Determine the (x, y) coordinate at the center of the cell enclosing the given text.  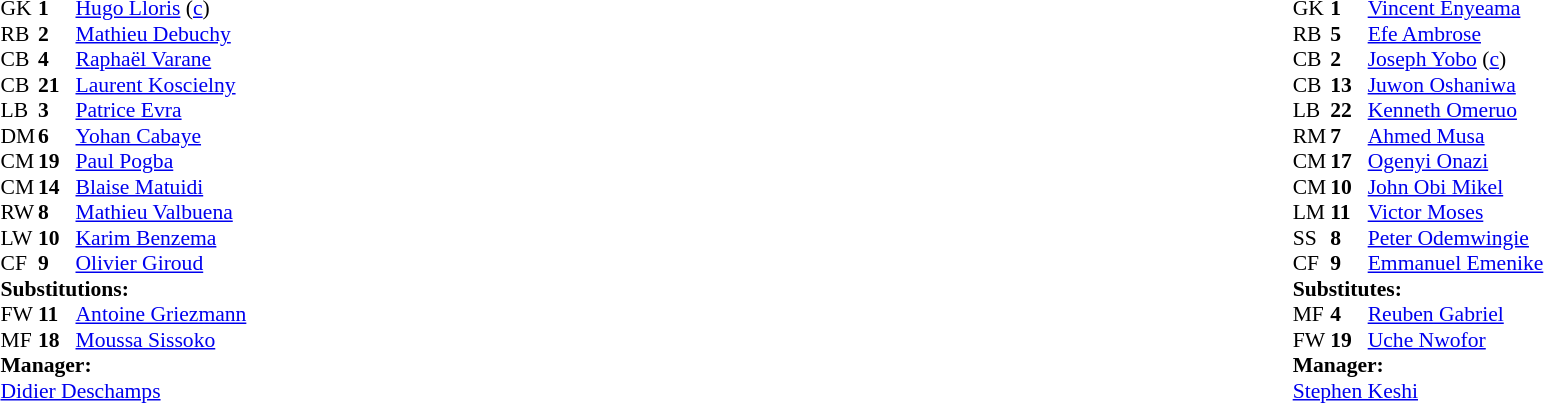
John Obi Mikel (1456, 187)
21 (57, 85)
14 (57, 187)
Substitutions: (123, 289)
Laurent Koscielny (162, 85)
13 (1349, 85)
18 (57, 340)
17 (1349, 161)
Juwon Oshaniwa (1456, 85)
Emmanuel Emenike (1456, 263)
Joseph Yobo (c) (1456, 59)
LW (19, 238)
Reuben Gabriel (1456, 315)
5 (1349, 34)
Kenneth Omeruo (1456, 111)
RM (1312, 136)
Olivier Giroud (162, 263)
LM (1312, 213)
Mathieu Debuchy (162, 34)
Raphaël Varane (162, 59)
DM (19, 136)
RW (19, 213)
Karim Benzema (162, 238)
Patrice Evra (162, 111)
Uche Nwofor (1456, 340)
Ahmed Musa (1456, 136)
Paul Pogba (162, 161)
Peter Odemwingie (1456, 238)
Substitutes: (1418, 289)
Antoine Griezmann (162, 315)
Moussa Sissoko (162, 340)
Victor Moses (1456, 213)
3 (57, 111)
SS (1312, 238)
6 (57, 136)
Mathieu Valbuena (162, 213)
Efe Ambrose (1456, 34)
7 (1349, 136)
Yohan Cabaye (162, 136)
22 (1349, 111)
Ogenyi Onazi (1456, 161)
Blaise Matuidi (162, 187)
